Pinpoint the cell where the given text exists, returning its [X, Y] midpoint coordinate. 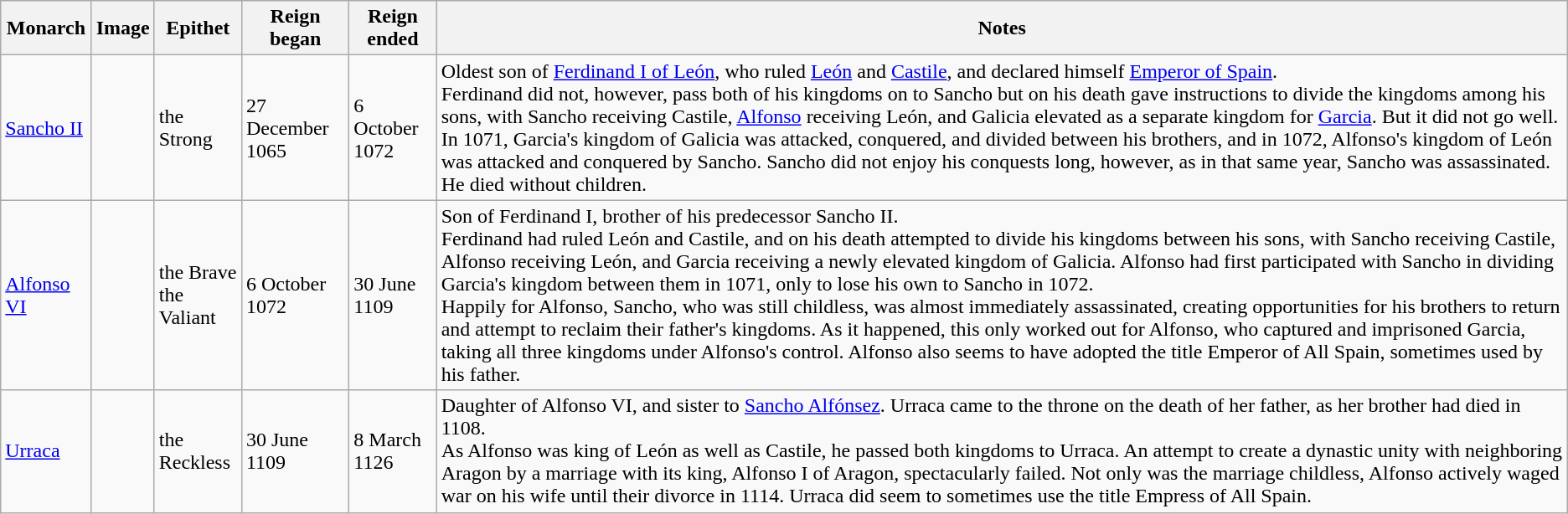
27 December 1065 [295, 127]
Reign ended [393, 28]
the Strong [198, 127]
the Bravethe Valiant [198, 295]
the Reckless [198, 451]
8 March 1126 [393, 451]
Epithet [198, 28]
Image [122, 28]
Monarch [46, 28]
Notes [1002, 28]
Sancho II [46, 127]
Urraca [46, 451]
Alfonso VI [46, 295]
Reign began [295, 28]
